Return [X, Y] of the center of cell containing provided text 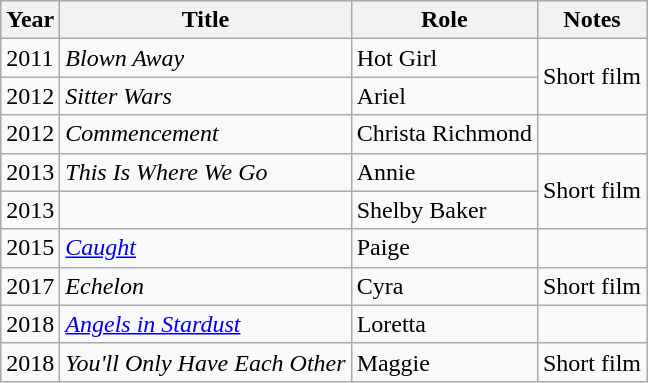
Blown Away [206, 58]
2015 [30, 248]
Loretta [444, 324]
Sitter Wars [206, 96]
Hot Girl [444, 58]
You'll Only Have Each Other [206, 362]
Role [444, 20]
Christa Richmond [444, 134]
Echelon [206, 286]
Year [30, 20]
Notes [592, 20]
Angels in Stardust [206, 324]
Ariel [444, 96]
Shelby Baker [444, 210]
Paige [444, 248]
Maggie [444, 362]
This Is Where We Go [206, 172]
2017 [30, 286]
Cyra [444, 286]
Caught [206, 248]
2011 [30, 58]
Annie [444, 172]
Commencement [206, 134]
Title [206, 20]
